Pinpoint the cell where the given text exists, returning its [X, Y] midpoint coordinate. 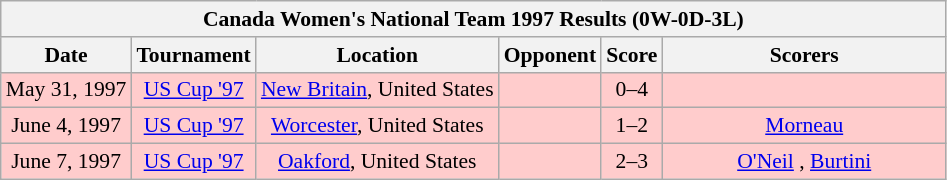
2–3 [632, 162]
Canada Women's National Team 1997 Results (0W-0D-3L) [474, 19]
June 4, 1997 [66, 126]
Worcester, United States [378, 126]
New Britain, United States [378, 90]
Oakford, United States [378, 162]
Score [632, 55]
Scorers [804, 55]
Opponent [550, 55]
Date [66, 55]
Morneau [804, 126]
Tournament [193, 55]
June 7, 1997 [66, 162]
May 31, 1997 [66, 90]
O'Neil , Burtini [804, 162]
0–4 [632, 90]
1–2 [632, 126]
Location [378, 55]
